For the text-containing cell, return its midpoint in [x, y] coordinate format. 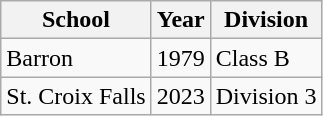
2023 [180, 96]
St. Croix Falls [76, 96]
Division [266, 20]
1979 [180, 58]
School [76, 20]
Division 3 [266, 96]
Barron [76, 58]
Class B [266, 58]
Year [180, 20]
